From the cell containing the given text, extract its center point as [x, y] coordinate. 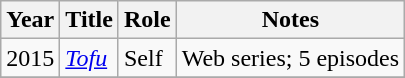
Notes [290, 20]
Web series; 5 episodes [290, 58]
Title [90, 20]
Role [147, 20]
Self [147, 58]
Year [30, 20]
Tofu [90, 58]
2015 [30, 58]
